Provide the (X, Y) coordinate of the cell's center where the given text is located.  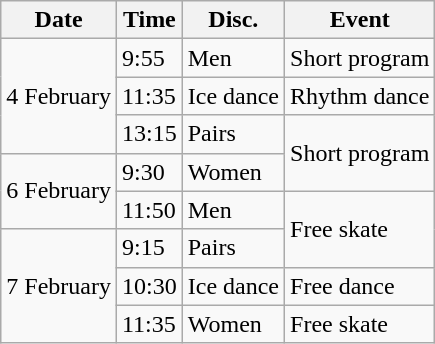
9:55 (149, 58)
9:15 (149, 248)
Date (59, 20)
Disc. (233, 20)
13:15 (149, 134)
11:50 (149, 210)
Rhythm dance (360, 96)
Event (360, 20)
7 February (59, 286)
9:30 (149, 172)
Time (149, 20)
10:30 (149, 286)
6 February (59, 191)
4 February (59, 96)
Free dance (360, 286)
